Determine the [X, Y] coordinate at the center of the cell enclosing the given text.  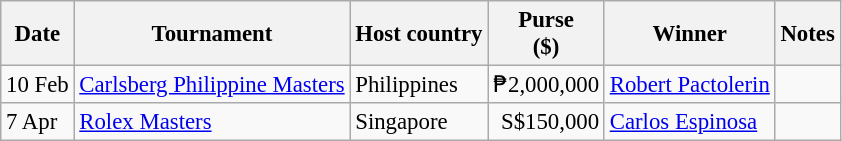
Date [38, 34]
Carlsberg Philippine Masters [212, 85]
Purse($) [546, 34]
Notes [808, 34]
₱2,000,000 [546, 85]
Singapore [419, 122]
7 Apr [38, 122]
Carlos Espinosa [690, 122]
Philippines [419, 85]
Tournament [212, 34]
10 Feb [38, 85]
Robert Pactolerin [690, 85]
Host country [419, 34]
S$150,000 [546, 122]
Rolex Masters [212, 122]
Winner [690, 34]
